Determine the [x, y] coordinate at the center of the cell enclosing the given text.  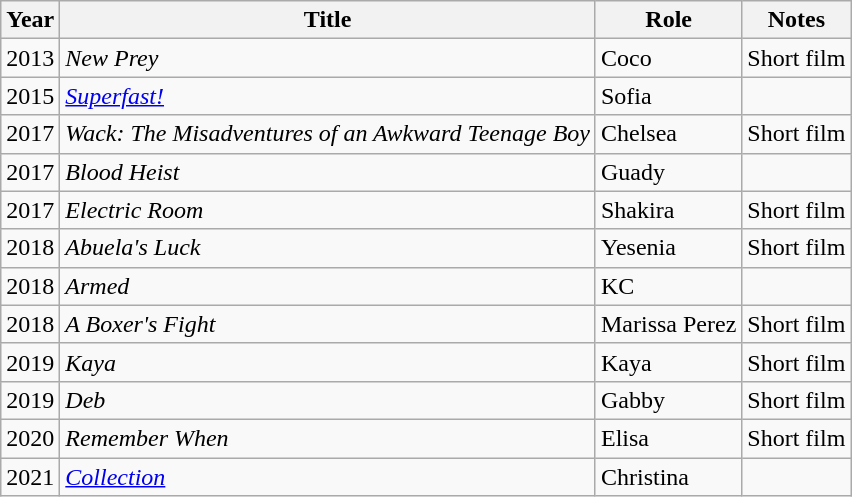
Abuela's Luck [328, 248]
Electric Room [328, 210]
Chelsea [668, 134]
Remember When [328, 438]
Title [328, 20]
Coco [668, 58]
KC [668, 286]
2021 [30, 477]
Gabby [668, 400]
New Prey [328, 58]
2013 [30, 58]
Superfast! [328, 96]
Elisa [668, 438]
2015 [30, 96]
Christina [668, 477]
Deb [328, 400]
Collection [328, 477]
A Boxer's Fight [328, 324]
Wack: The Misadventures of an Awkward Teenage Boy [328, 134]
Guady [668, 172]
Armed [328, 286]
Notes [796, 20]
Year [30, 20]
Yesenia [668, 248]
Shakira [668, 210]
Marissa Perez [668, 324]
Sofia [668, 96]
Role [668, 20]
2020 [30, 438]
Blood Heist [328, 172]
